Determine the [x, y] coordinate at the center of the cell enclosing the given text.  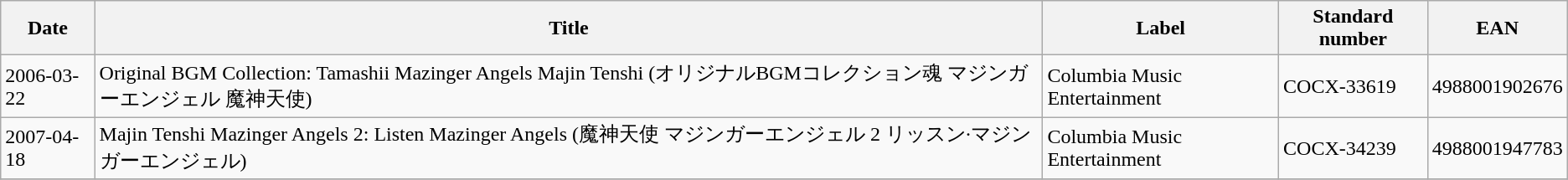
4988001902676 [1498, 86]
Label [1161, 28]
Title [569, 28]
Standard number [1354, 28]
Majin Tenshi Mazinger Angels 2: Listen Mazinger Angels (魔神天使 マジンガーエンジェル 2 リッスン·マジンガーエンジェル) [569, 148]
4988001947783 [1498, 148]
EAN [1498, 28]
Original BGM Collection: Tamashii Mazinger Angels Majin Tenshi (オリジナルBGMコレクション魂 マジンガーエンジェル 魔神天使) [569, 86]
COCX-34239 [1354, 148]
2006-03-22 [48, 86]
Date [48, 28]
COCX-33619 [1354, 86]
2007-04-18 [48, 148]
